Search for the cell housing the specified text and yield its (X, Y) center coordinate. 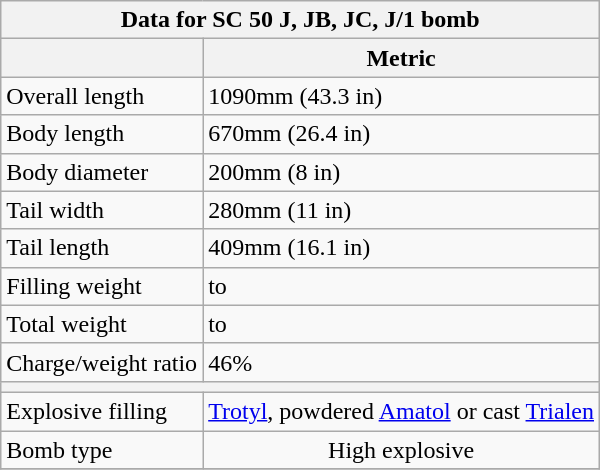
670mm (26.4 in) (402, 134)
Trotyl, powdered Amatol or cast Trialen (402, 411)
Charge/weight ratio (102, 362)
Total weight (102, 324)
409mm (16.1 in) (402, 248)
Body length (102, 134)
Filling weight (102, 286)
Data for SC 50 J, JB, JC, J/1 bomb (300, 20)
Overall length (102, 96)
200mm (8 in) (402, 172)
Explosive filling (102, 411)
Tail width (102, 210)
46% (402, 362)
High explosive (402, 449)
Bomb type (102, 449)
Metric (402, 58)
280mm (11 in) (402, 210)
Tail length (102, 248)
Body diameter (102, 172)
1090mm (43.3 in) (402, 96)
